Locate the cell with the specified text and output its [X, Y] center coordinate. 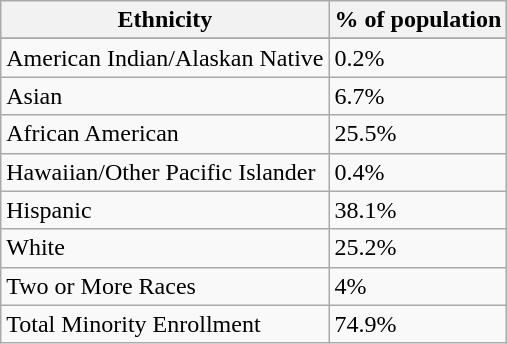
Hawaiian/Other Pacific Islander [165, 172]
74.9% [418, 324]
6.7% [418, 96]
Asian [165, 96]
25.2% [418, 248]
American Indian/Alaskan Native [165, 58]
Two or More Races [165, 286]
38.1% [418, 210]
0.2% [418, 58]
Ethnicity [165, 20]
0.4% [418, 172]
White [165, 248]
% of population [418, 20]
African American [165, 134]
25.5% [418, 134]
4% [418, 286]
Hispanic [165, 210]
Total Minority Enrollment [165, 324]
